Pinpoint the cell where the given text exists, returning its (x, y) midpoint coordinate. 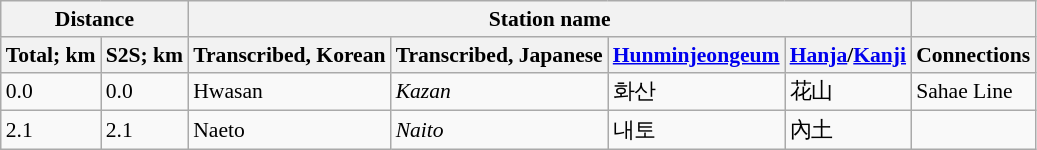
Hwasan (289, 92)
Hunminjeongeum (696, 55)
Kazan (500, 92)
Hanja/Kanji (848, 55)
Naito (500, 130)
Connections (973, 55)
S2S; km (145, 55)
Sahae Line (973, 92)
花山 (848, 92)
내토 (696, 130)
Naeto (289, 130)
Station name (550, 19)
Total; km (51, 55)
Transcribed, Korean (289, 55)
Distance (94, 19)
화산 (696, 92)
Transcribed, Japanese (500, 55)
內土 (848, 130)
